Capture the cell that displays the provided text and extract its (X, Y) central coordinate. 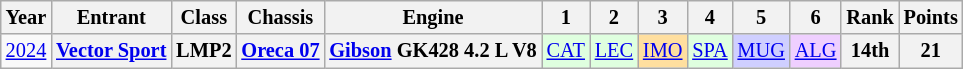
4 (710, 17)
3 (662, 17)
6 (816, 17)
Class (204, 17)
Year (26, 17)
Gibson GK428 4.2 L V8 (432, 51)
SPA (710, 51)
ALG (816, 51)
Engine (432, 17)
LMP2 (204, 51)
Rank (870, 17)
2024 (26, 51)
CAT (566, 51)
1 (566, 17)
Oreca 07 (280, 51)
Points (931, 17)
5 (762, 17)
Chassis (280, 17)
21 (931, 51)
MUG (762, 51)
Vector Sport (111, 51)
IMO (662, 51)
Entrant (111, 17)
LEC (614, 51)
2 (614, 17)
14th (870, 51)
